For the text-containing cell, return its midpoint in (X, Y) coordinate format. 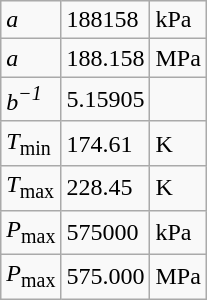
575.000 (106, 276)
188158 (106, 20)
228.45 (106, 188)
575000 (106, 232)
Tmax (31, 188)
Tmin (31, 143)
5.15905 (106, 100)
174.61 (106, 143)
b−1 (31, 100)
188.158 (106, 58)
